Provide the (X, Y) coordinate of the cell's center where the given text is located.  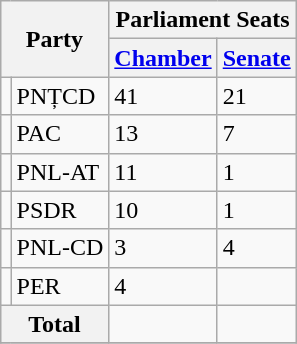
Chamber (163, 58)
41 (163, 96)
Senate (256, 58)
11 (163, 172)
PER (60, 286)
PNȚCD (60, 96)
Total (54, 324)
13 (163, 134)
Parliament Seats (202, 20)
10 (163, 210)
PSDR (60, 210)
PAC (60, 134)
21 (256, 96)
7 (256, 134)
3 (163, 248)
PNL-AT (60, 172)
PNL-CD (60, 248)
Party (54, 39)
